Return [x, y] of the center of cell containing provided text 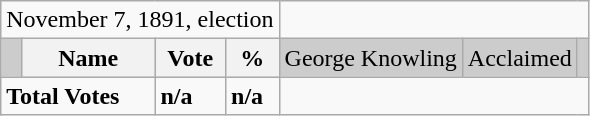
November 7, 1891, election [140, 20]
Name [88, 58]
George Knowling [370, 58]
Total Votes [78, 96]
Acclaimed [520, 58]
% [253, 58]
Vote [190, 58]
